Locate the cell with the specified text and output its (x, y) center coordinate. 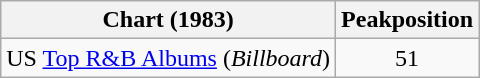
Peakposition (408, 20)
US Top R&B Albums (Billboard) (168, 58)
Chart (1983) (168, 20)
51 (408, 58)
